Detect which cell encompasses the target text, then output its (x, y) center coordinate. 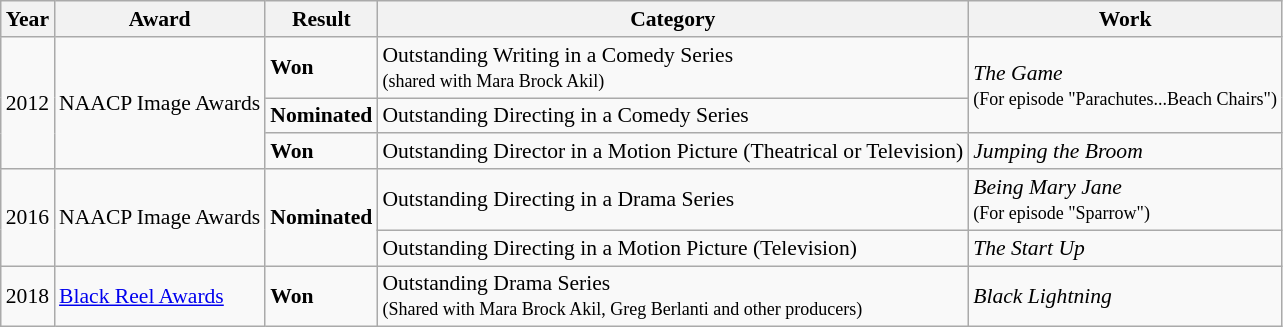
2018 (28, 296)
The Start Up (1125, 248)
2016 (28, 218)
Category (672, 19)
Outstanding Directing in a Motion Picture (Television) (672, 248)
Being Mary Jane(For episode "Sparrow") (1125, 200)
Black Reel Awards (160, 296)
Award (160, 19)
The Game(For episode "Parachutes...Beach Chairs") (1125, 86)
Outstanding Directing in a Drama Series (672, 200)
2012 (28, 103)
Result (321, 19)
Work (1125, 19)
Outstanding Writing in a Comedy Series(shared with Mara Brock Akil) (672, 68)
Outstanding Directing in a Comedy Series (672, 116)
Year (28, 19)
Outstanding Director in a Motion Picture (Theatrical or Television) (672, 152)
Outstanding Drama Series(Shared with Mara Brock Akil, Greg Berlanti and other producers) (672, 296)
Black Lightning (1125, 296)
Jumping the Broom (1125, 152)
